Detect which cell encompasses the target text, then output its (x, y) center coordinate. 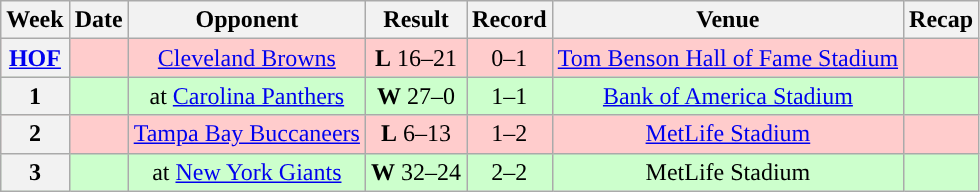
Tom Benson Hall of Fame Stadium (728, 58)
2 (35, 134)
1–1 (510, 96)
Bank of America Stadium (728, 96)
3 (35, 172)
Tampa Bay Buccaneers (246, 134)
Cleveland Browns (246, 58)
Record (510, 20)
0–1 (510, 58)
2–2 (510, 172)
Result (416, 20)
Week (35, 20)
L 6–13 (416, 134)
Venue (728, 20)
W 27–0 (416, 96)
1–2 (510, 134)
1 (35, 96)
W 32–24 (416, 172)
HOF (35, 58)
Recap (942, 20)
Date (98, 20)
at New York Giants (246, 172)
L 16–21 (416, 58)
at Carolina Panthers (246, 96)
Opponent (246, 20)
